Return the [X, Y] coordinate for the center point of the cell that contains the specified text.  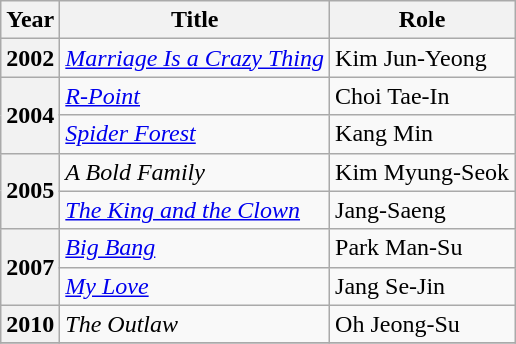
2007 [30, 267]
2004 [30, 115]
Big Bang [195, 248]
A Bold Family [195, 172]
Kim Jun-Yeong [422, 58]
Oh Jeong-Su [422, 324]
Kim Myung-Seok [422, 172]
Spider Forest [195, 134]
My Love [195, 286]
Title [195, 20]
Kang Min [422, 134]
2010 [30, 324]
Jang-Saeng [422, 210]
2005 [30, 191]
R-Point [195, 96]
The Outlaw [195, 324]
Marriage Is a Crazy Thing [195, 58]
The King and the Clown [195, 210]
Park Man-Su [422, 248]
Year [30, 20]
Jang Se-Jin [422, 286]
Choi Tae-In [422, 96]
Role [422, 20]
2002 [30, 58]
